Find where the given text appears and provide that cell's center as [x, y] coordinate. 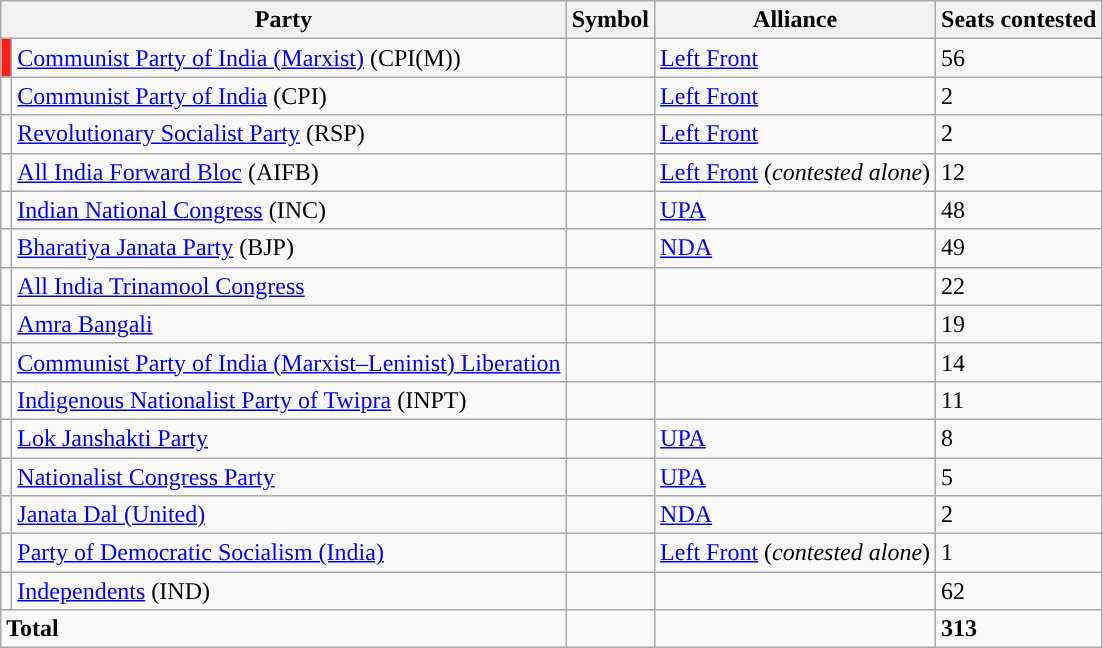
56 [1019, 58]
Lok Janshakti Party [289, 438]
All India Forward Bloc (AIFB) [289, 172]
48 [1019, 210]
Revolutionary Socialist Party (RSP) [289, 134]
Alliance [796, 20]
Total [284, 629]
5 [1019, 477]
Party [284, 20]
313 [1019, 629]
Symbol [610, 20]
62 [1019, 591]
Communist Party of India (Marxist–Leninist) Liberation [289, 362]
19 [1019, 324]
Nationalist Congress Party [289, 477]
14 [1019, 362]
Communist Party of India (Marxist) (CPI(M)) [289, 58]
Amra Bangali [289, 324]
49 [1019, 248]
8 [1019, 438]
Indigenous Nationalist Party of Twipra (INPT) [289, 400]
11 [1019, 400]
Independents (IND) [289, 591]
Janata Dal (United) [289, 515]
12 [1019, 172]
Bharatiya Janata Party (BJP) [289, 248]
1 [1019, 553]
Party of Democratic Socialism (India) [289, 553]
Indian National Congress (INC) [289, 210]
Communist Party of India (CPI) [289, 96]
All India Trinamool Congress [289, 286]
Seats contested [1019, 20]
22 [1019, 286]
